Search for the cell housing the specified text and yield its (x, y) center coordinate. 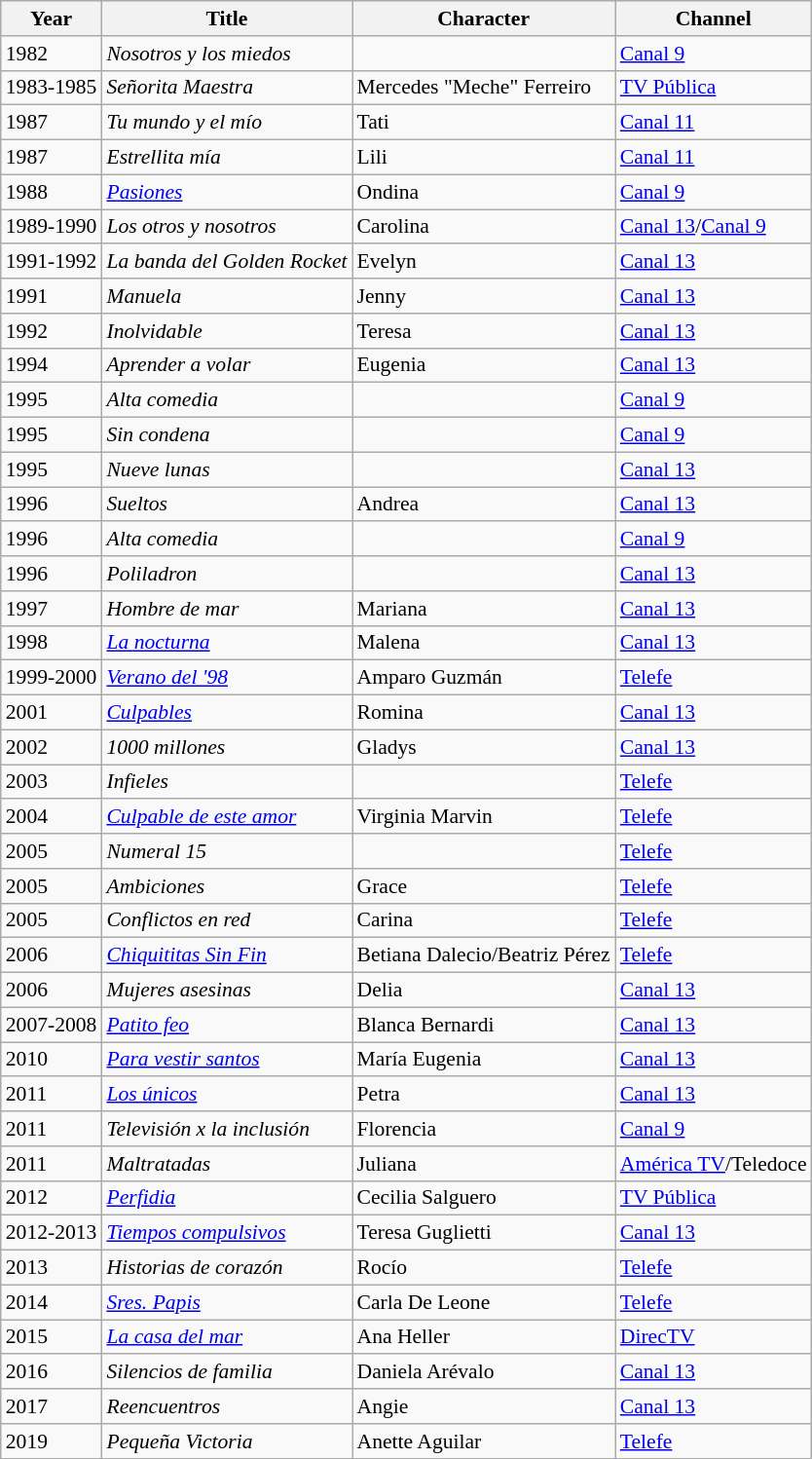
Jenny (484, 296)
Florencia (484, 1129)
Patito feo (226, 1025)
América TV/Teledoce (714, 1164)
La nocturna (226, 643)
Poliladron (226, 574)
La casa del mar (226, 1337)
Ambiciones (226, 886)
Maltratadas (226, 1164)
Delia (484, 991)
Numeral 15 (226, 851)
Carina (484, 920)
2010 (52, 1060)
2001 (52, 713)
Silencios de familia (226, 1372)
2014 (52, 1302)
Malena (484, 643)
Betiana Dalecio/Beatriz Pérez (484, 955)
Canal 13/Canal 9 (714, 227)
2002 (52, 747)
Virginia Marvin (484, 817)
Tiempos compulsivos (226, 1233)
1994 (52, 365)
Conflictos en red (226, 920)
Petra (484, 1095)
1992 (52, 331)
Rocío (484, 1268)
Carolina (484, 227)
La banda del Golden Rocket (226, 262)
2012 (52, 1198)
Tu mundo y el mío (226, 123)
Evelyn (484, 262)
Culpables (226, 713)
Sres. Papis (226, 1302)
1000 millones (226, 747)
Los otros y nosotros (226, 227)
Cecilia Salguero (484, 1198)
Carla De Leone (484, 1302)
Para vestir santos (226, 1060)
Hombre de mar (226, 609)
Sueltos (226, 505)
Ondina (484, 192)
Culpable de este amor (226, 817)
2015 (52, 1337)
Manuela (226, 296)
Pequeña Victoria (226, 1441)
Romina (484, 713)
1982 (52, 54)
Mujeres asesinas (226, 991)
Nueve lunas (226, 469)
1999-2000 (52, 678)
Chiquititas Sin Fin (226, 955)
Verano del '98 (226, 678)
1983-1985 (52, 88)
Angie (484, 1406)
Amparo Guzmán (484, 678)
1989-1990 (52, 227)
2007-2008 (52, 1025)
Lili (484, 158)
DirecTV (714, 1337)
María Eugenia (484, 1060)
1998 (52, 643)
Title (226, 19)
Historias de corazón (226, 1268)
Teresa (484, 331)
2017 (52, 1406)
Year (52, 19)
Reencuentros (226, 1406)
2003 (52, 782)
Perfidia (226, 1198)
Infieles (226, 782)
Andrea (484, 505)
1997 (52, 609)
Los únicos (226, 1095)
2012-2013 (52, 1233)
Eugenia (484, 365)
Aprender a volar (226, 365)
2019 (52, 1441)
Sin condena (226, 435)
1991 (52, 296)
Estrellita mía (226, 158)
Televisión x la inclusión (226, 1129)
Daniela Arévalo (484, 1372)
1991-1992 (52, 262)
Character (484, 19)
Teresa Guglietti (484, 1233)
Mercedes "Meche" Ferreiro (484, 88)
Channel (714, 19)
Blanca Bernardi (484, 1025)
2013 (52, 1268)
Nosotros y los miedos (226, 54)
2016 (52, 1372)
Inolvidable (226, 331)
1988 (52, 192)
Gladys (484, 747)
Mariana (484, 609)
Juliana (484, 1164)
Anette Aguilar (484, 1441)
2004 (52, 817)
Ana Heller (484, 1337)
Señorita Maestra (226, 88)
Tati (484, 123)
Grace (484, 886)
Pasiones (226, 192)
